Extract the (X, Y) coordinate from the center of the cell holding the provided text.  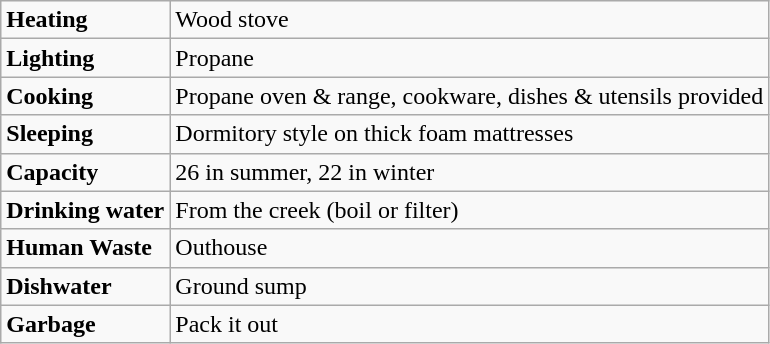
Sleeping (86, 134)
Propane (470, 58)
Heating (86, 20)
Human Waste (86, 248)
Dishwater (86, 286)
Capacity (86, 172)
From the creek (boil or filter) (470, 210)
Ground sump (470, 286)
Cooking (86, 96)
Outhouse (470, 248)
Dormitory style on thick foam mattresses (470, 134)
Lighting (86, 58)
Wood stove (470, 20)
Propane oven & range, cookware, dishes & utensils provided (470, 96)
Garbage (86, 324)
Drinking water (86, 210)
Pack it out (470, 324)
26 in summer, 22 in winter (470, 172)
